Identify which cell holds the provided text, then report its [x, y] central coordinate. 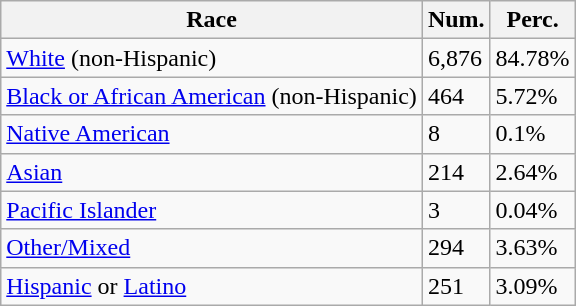
3.63% [532, 248]
214 [456, 172]
8 [456, 134]
464 [456, 96]
0.04% [532, 210]
Race [212, 20]
Asian [212, 172]
3.09% [532, 286]
Native American [212, 134]
6,876 [456, 58]
0.1% [532, 134]
Num. [456, 20]
Other/Mixed [212, 248]
84.78% [532, 58]
294 [456, 248]
Black or African American (non-Hispanic) [212, 96]
Hispanic or Latino [212, 286]
5.72% [532, 96]
2.64% [532, 172]
Perc. [532, 20]
3 [456, 210]
251 [456, 286]
Pacific Islander [212, 210]
White (non-Hispanic) [212, 58]
